Detect which cell encompasses the target text, then output its (x, y) center coordinate. 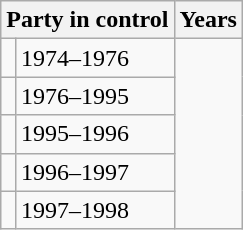
1974–1976 (94, 58)
Party in control (88, 20)
1996–1997 (94, 172)
1976–1995 (94, 96)
1995–1996 (94, 134)
Years (208, 20)
1997–1998 (94, 210)
